Determine the (x, y) coordinate at the center of the cell enclosing the given text.  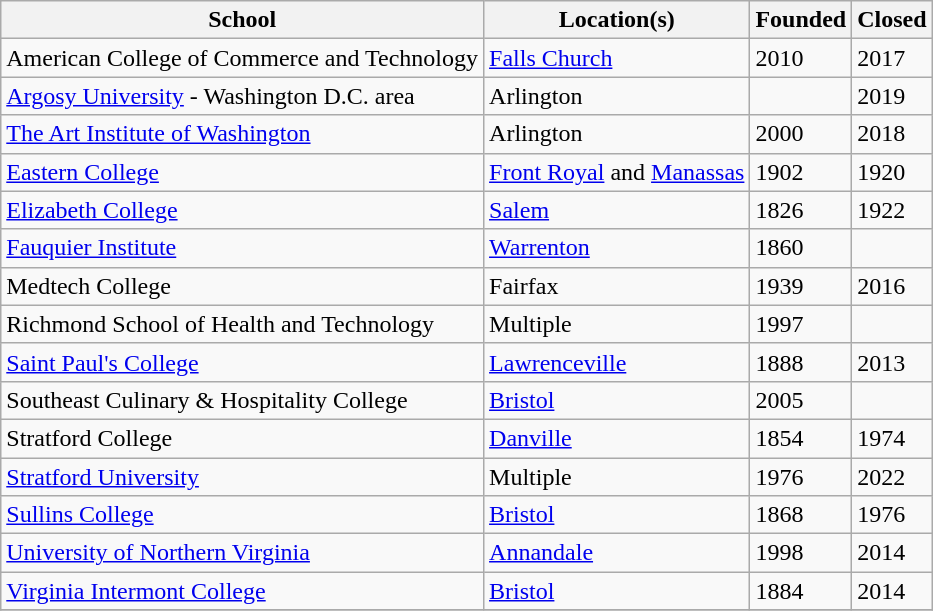
2018 (892, 134)
Argosy University - Washington D.C. area (242, 96)
1868 (801, 515)
2022 (892, 477)
1920 (892, 172)
University of Northern Virginia (242, 553)
1998 (801, 553)
Annandale (617, 553)
1884 (801, 591)
Fauquier Institute (242, 248)
1922 (892, 210)
2019 (892, 96)
Location(s) (617, 20)
Warrenton (617, 248)
Closed (892, 20)
Medtech College (242, 286)
Virginia Intermont College (242, 591)
Danville (617, 438)
1826 (801, 210)
1997 (801, 324)
Eastern College (242, 172)
1854 (801, 438)
American College of Commerce and Technology (242, 58)
Stratford University (242, 477)
1974 (892, 438)
Saint Paul's College (242, 362)
Fairfax (617, 286)
2017 (892, 58)
2005 (801, 400)
Founded (801, 20)
Richmond School of Health and Technology (242, 324)
Front Royal and Manassas (617, 172)
Falls Church (617, 58)
2010 (801, 58)
1860 (801, 248)
Salem (617, 210)
2013 (892, 362)
Elizabeth College (242, 210)
Sullins College (242, 515)
2016 (892, 286)
School (242, 20)
1902 (801, 172)
Lawrenceville (617, 362)
1888 (801, 362)
2000 (801, 134)
1939 (801, 286)
Stratford College (242, 438)
The Art Institute of Washington (242, 134)
Southeast Culinary & Hospitality College (242, 400)
